Scan for the cell matching the given text and deliver its (x, y) coordinate at center. 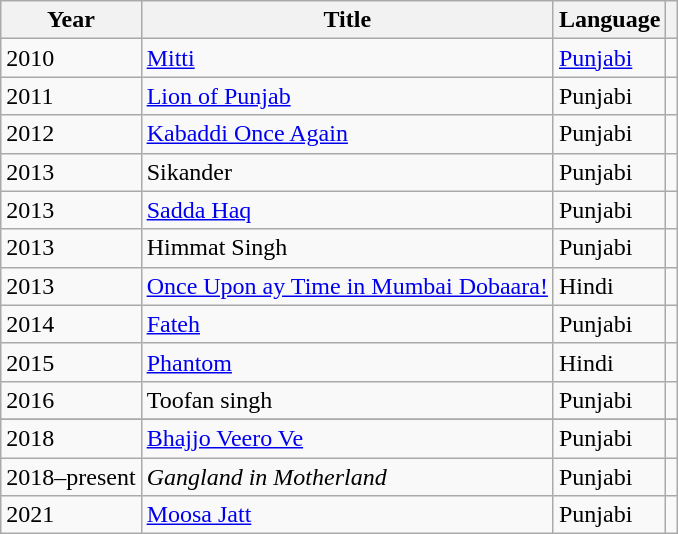
2012 (71, 134)
Language (609, 20)
Moosa Jatt (347, 515)
2021 (71, 515)
Lion of Punjab (347, 96)
2018–present (71, 477)
Title (347, 20)
Year (71, 20)
2018 (71, 438)
2016 (71, 400)
Toofan singh (347, 400)
2010 (71, 58)
Kabaddi Once Again (347, 134)
2015 (71, 362)
2011 (71, 96)
Himmat Singh (347, 248)
Phantom (347, 362)
Sadda Haq (347, 210)
2014 (71, 324)
Fateh (347, 324)
Bhajjo Veero Ve (347, 438)
Gangland in Motherland (347, 477)
Sikander (347, 172)
Once Upon ay Time in Mumbai Dobaara! (347, 286)
Mitti (347, 58)
